Output the [x, y] coordinate of the center of the cell containing the given text.  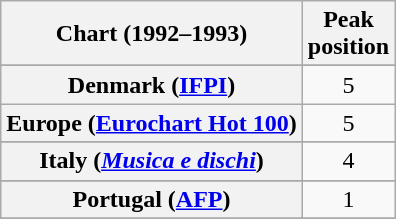
Italy (Musica e dischi) [152, 161]
4 [348, 161]
1 [348, 199]
Europe (Eurochart Hot 100) [152, 123]
Portugal (AFP) [152, 199]
Denmark (IFPI) [152, 85]
Peakposition [348, 34]
Chart (1992–1993) [152, 34]
